For the text-containing cell, return its midpoint in [X, Y] coordinate format. 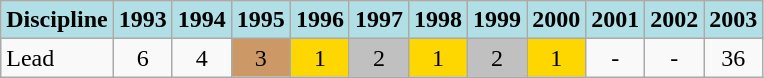
1999 [498, 20]
2002 [674, 20]
2001 [616, 20]
Lead [57, 58]
6 [142, 58]
2003 [734, 20]
1996 [320, 20]
1997 [378, 20]
3 [260, 58]
2000 [556, 20]
1995 [260, 20]
1994 [202, 20]
36 [734, 58]
1998 [438, 20]
4 [202, 58]
Discipline [57, 20]
1993 [142, 20]
